Pinpoint the cell where the given text exists, returning its (X, Y) midpoint coordinate. 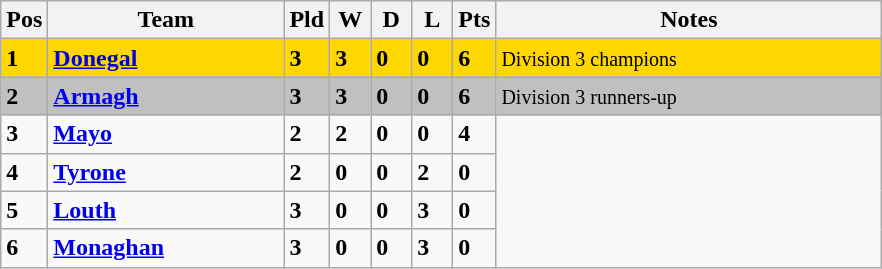
D (392, 20)
Pts (474, 20)
L (432, 20)
5 (24, 210)
Monaghan (166, 248)
Pld (307, 20)
Pos (24, 20)
1 (24, 58)
Donegal (166, 58)
Louth (166, 210)
W (350, 20)
Team (166, 20)
Armagh (166, 96)
Division 3 runners-up (689, 96)
Mayo (166, 134)
Tyrone (166, 172)
Division 3 champions (689, 58)
Notes (689, 20)
